Identify which cell holds the provided text, then report its [x, y] central coordinate. 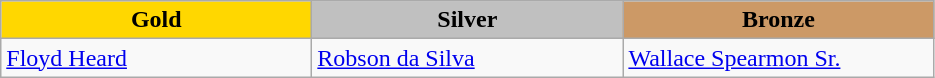
Gold [156, 20]
Bronze [778, 20]
Floyd Heard [156, 58]
Robson da Silva [468, 58]
Silver [468, 20]
Wallace Spearmon Sr. [778, 58]
